Detect which cell encompasses the target text, then output its (X, Y) center coordinate. 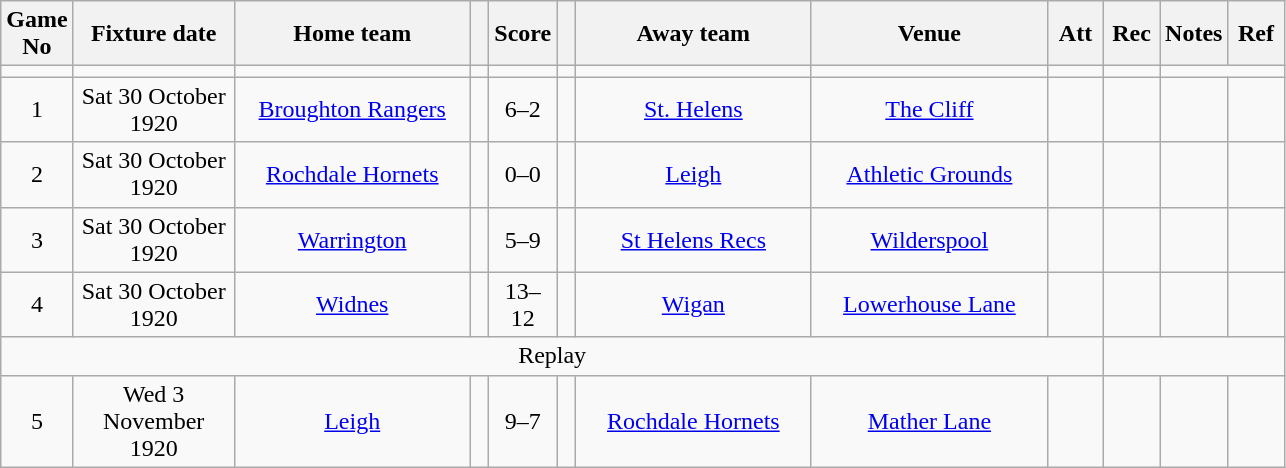
Mather Lane (929, 421)
2 (37, 174)
Notes (1194, 34)
Warrington (352, 240)
Lowerhouse Lane (929, 304)
3 (37, 240)
6–2 (523, 110)
Venue (929, 34)
Wed 3 November 1920 (154, 421)
Home team (352, 34)
Game No (37, 34)
Rec (1132, 34)
The Cliff (929, 110)
4 (37, 304)
St. Helens (693, 110)
Broughton Rangers (352, 110)
Fixture date (154, 34)
Athletic Grounds (929, 174)
Att (1075, 34)
0–0 (523, 174)
5–9 (523, 240)
Ref (1256, 34)
13–12 (523, 304)
9–7 (523, 421)
1 (37, 110)
St Helens Recs (693, 240)
Score (523, 34)
Away team (693, 34)
Widnes (352, 304)
Wilderspool (929, 240)
Replay (552, 356)
5 (37, 421)
Wigan (693, 304)
